Search for the cell housing the specified text and yield its [X, Y] center coordinate. 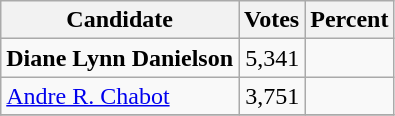
3,751 [272, 96]
Diane Lynn Danielson [120, 58]
5,341 [272, 58]
Andre R. Chabot [120, 96]
Votes [272, 20]
Candidate [120, 20]
Percent [350, 20]
